Pinpoint the cell where the given text exists, returning its (x, y) midpoint coordinate. 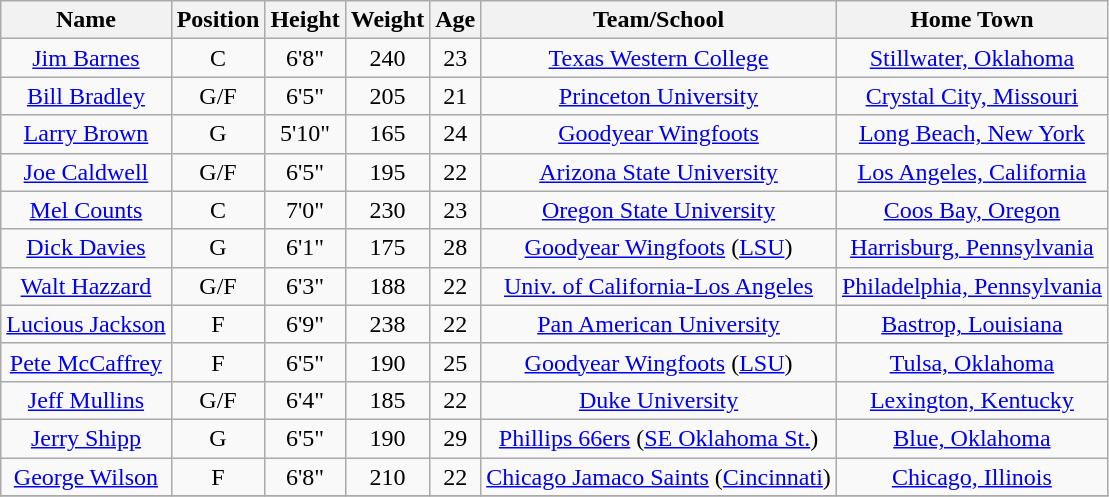
Mel Counts (86, 210)
Name (86, 20)
210 (387, 477)
Los Angeles, California (972, 172)
21 (456, 96)
Bill Bradley (86, 96)
185 (387, 400)
Oregon State University (659, 210)
Chicago, Illinois (972, 477)
29 (456, 438)
Team/School (659, 20)
Duke University (659, 400)
Goodyear Wingfoots (659, 134)
Texas Western College (659, 58)
Philadelphia, Pennsylvania (972, 286)
240 (387, 58)
Joe Caldwell (86, 172)
Jeff Mullins (86, 400)
Age (456, 20)
Harrisburg, Pennsylvania (972, 248)
Long Beach, New York (972, 134)
Phillips 66ers (SE Oklahoma St.) (659, 438)
6'3" (305, 286)
Princeton University (659, 96)
Bastrop, Louisiana (972, 324)
165 (387, 134)
Jim Barnes (86, 58)
188 (387, 286)
Weight (387, 20)
5'10" (305, 134)
25 (456, 362)
6'9" (305, 324)
Home Town (972, 20)
Lucious Jackson (86, 324)
Blue, Oklahoma (972, 438)
Arizona State University (659, 172)
Chicago Jamaco Saints (Cincinnati) (659, 477)
Walt Hazzard (86, 286)
Stillwater, Oklahoma (972, 58)
195 (387, 172)
Height (305, 20)
Pete McCaffrey (86, 362)
230 (387, 210)
238 (387, 324)
24 (456, 134)
Lexington, Kentucky (972, 400)
6'4" (305, 400)
Dick Davies (86, 248)
6'1" (305, 248)
Position (218, 20)
Crystal City, Missouri (972, 96)
205 (387, 96)
George Wilson (86, 477)
Univ. of California-Los Angeles (659, 286)
Coos Bay, Oregon (972, 210)
Pan American University (659, 324)
175 (387, 248)
7'0" (305, 210)
Jerry Shipp (86, 438)
Tulsa, Oklahoma (972, 362)
28 (456, 248)
Larry Brown (86, 134)
